Return [x, y] of the center of cell containing provided text 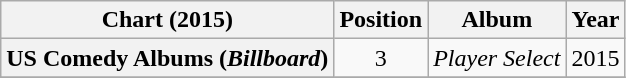
3 [381, 58]
Year [596, 20]
Position [381, 20]
Player Select [497, 58]
Chart (2015) [168, 20]
2015 [596, 58]
US Comedy Albums (Billboard) [168, 58]
Album [497, 20]
